Provide the [x, y] coordinate of the cell's center where the given text is located.  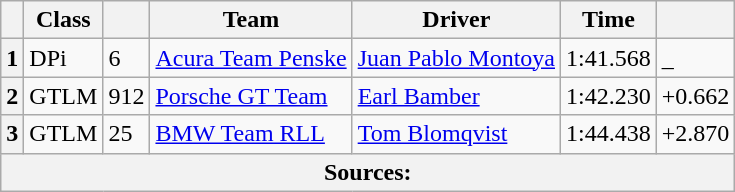
Time [609, 20]
BMW Team RLL [251, 134]
Sources: [368, 172]
Porsche GT Team [251, 96]
Tom Blomqvist [456, 134]
1:44.438 [609, 134]
Team [251, 20]
Driver [456, 20]
1:42.230 [609, 96]
DPi [64, 58]
Earl Bamber [456, 96]
1:41.568 [609, 58]
3 [12, 134]
6 [126, 58]
+2.870 [696, 134]
25 [126, 134]
Class [64, 20]
2 [12, 96]
912 [126, 96]
_ [696, 58]
1 [12, 58]
Juan Pablo Montoya [456, 58]
Acura Team Penske [251, 58]
+0.662 [696, 96]
